Output the [x, y] coordinate of the center of the cell containing the given text.  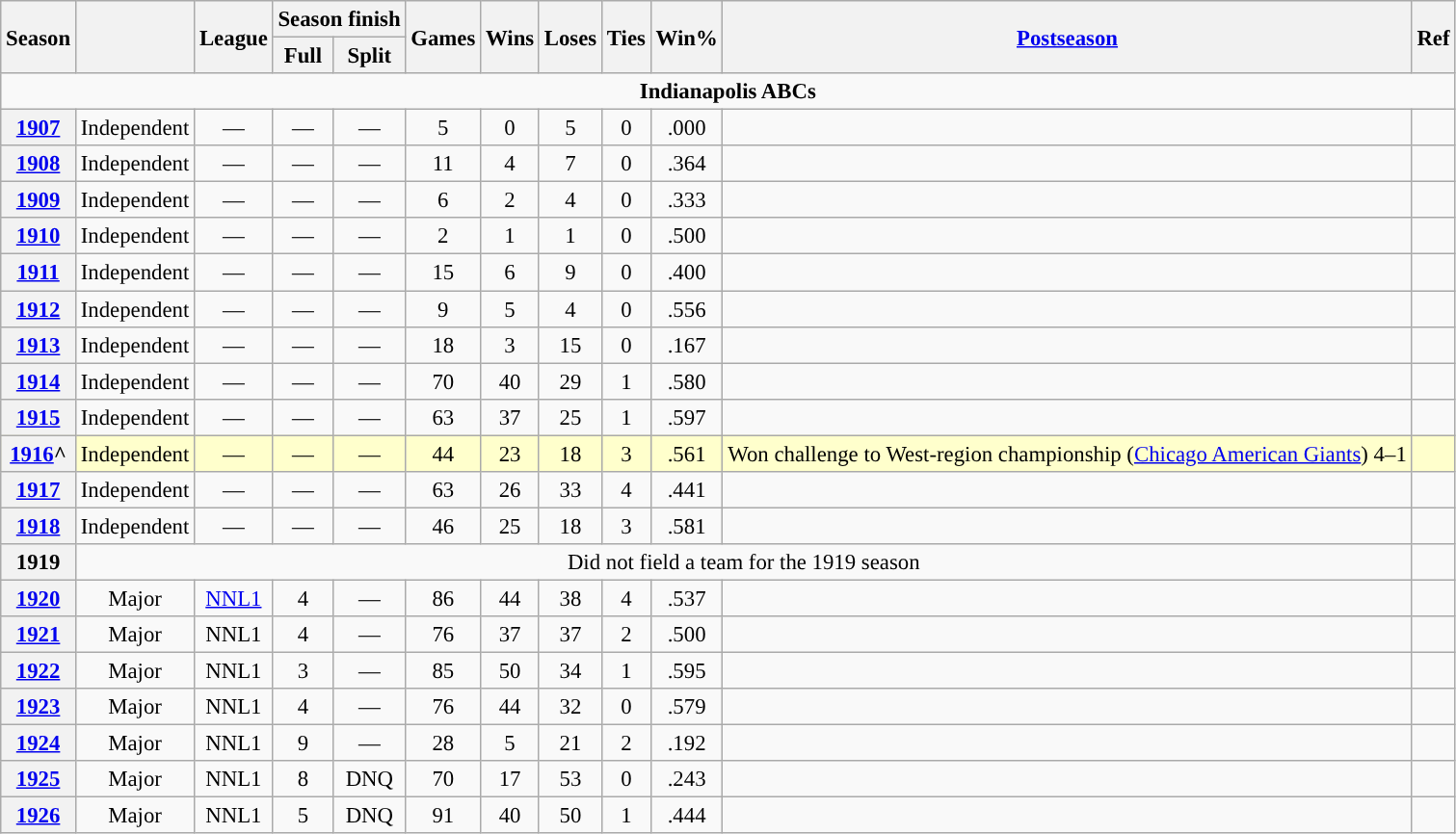
86 [443, 598]
Did not field a team for the 1919 season [744, 562]
1920 [39, 598]
League [233, 37]
11 [443, 164]
Season finish [339, 19]
38 [570, 598]
.580 [686, 381]
.441 [686, 490]
1916^ [39, 454]
Indianapolis ABCs [728, 91]
Split [370, 56]
7 [570, 164]
46 [443, 526]
1917 [39, 490]
1913 [39, 345]
1908 [39, 164]
.581 [686, 526]
Wins [511, 37]
1921 [39, 635]
1919 [39, 562]
26 [511, 490]
29 [570, 381]
.561 [686, 454]
1911 [39, 273]
.556 [686, 309]
Ties [626, 37]
1918 [39, 526]
1925 [39, 779]
1909 [39, 200]
.597 [686, 417]
Games [443, 37]
17 [511, 779]
Season [39, 37]
1915 [39, 417]
Won challenge to West-region championship (Chicago American Giants) 4–1 [1068, 454]
1912 [39, 309]
.400 [686, 273]
.000 [686, 128]
32 [570, 707]
.595 [686, 671]
.243 [686, 779]
85 [443, 671]
8 [303, 779]
34 [570, 671]
23 [511, 454]
1910 [39, 236]
.444 [686, 816]
.537 [686, 598]
21 [570, 743]
.192 [686, 743]
.333 [686, 200]
Full [303, 56]
1907 [39, 128]
91 [443, 816]
Ref [1434, 37]
1924 [39, 743]
33 [570, 490]
Win% [686, 37]
.167 [686, 345]
53 [570, 779]
1914 [39, 381]
1922 [39, 671]
1926 [39, 816]
.364 [686, 164]
28 [443, 743]
.579 [686, 707]
Postseason [1068, 37]
1923 [39, 707]
Loses [570, 37]
